Extract the (x, y) coordinate from the center of the cell holding the provided text.  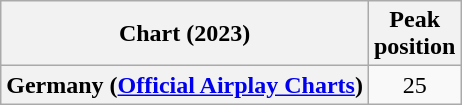
Peakposition (414, 34)
25 (414, 85)
Chart (2023) (185, 34)
Germany (Official Airplay Charts) (185, 85)
